Pinpoint the cell where the given text exists, returning its (x, y) midpoint coordinate. 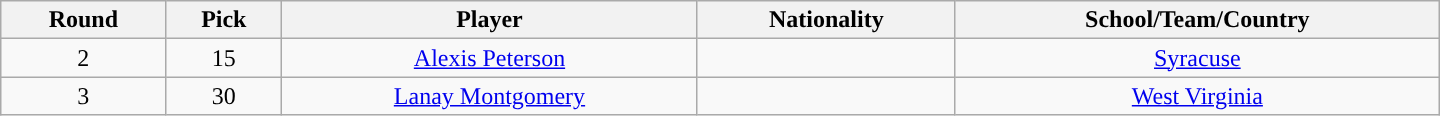
Round (84, 20)
15 (224, 58)
Player (490, 20)
School/Team/Country (1197, 20)
Lanay Montgomery (490, 96)
Alexis Peterson (490, 58)
West Virginia (1197, 96)
2 (84, 58)
Nationality (826, 20)
30 (224, 96)
Syracuse (1197, 58)
Pick (224, 20)
3 (84, 96)
